Return (X, Y) of the center of cell containing provided text 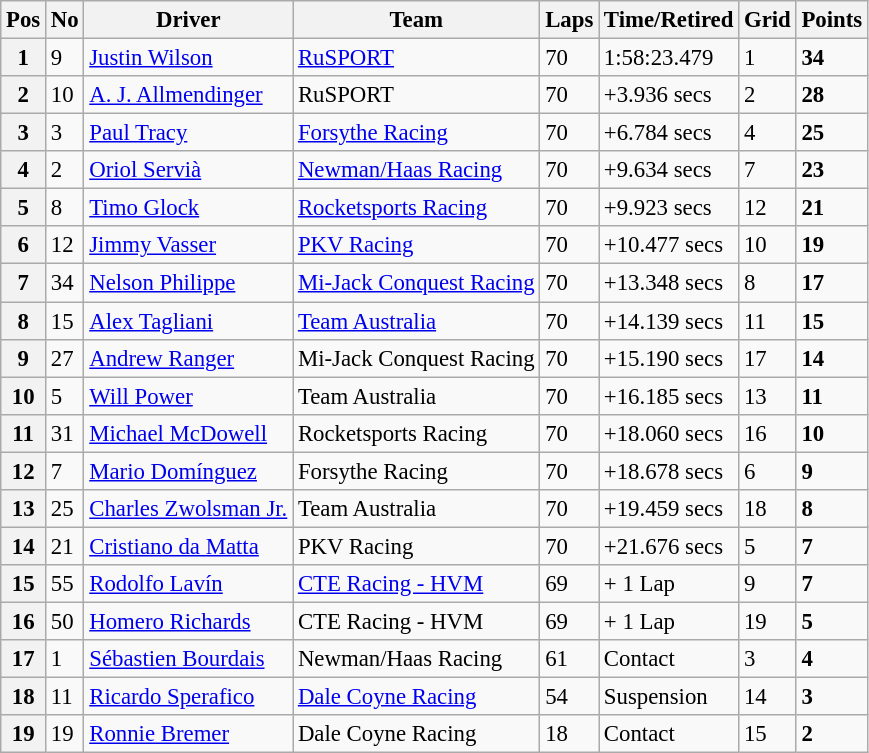
54 (570, 697)
No (65, 20)
23 (832, 170)
1:58:23.479 (669, 58)
Jimmy Vasser (188, 245)
28 (832, 95)
61 (570, 659)
Time/Retired (669, 20)
Sébastien Bourdais (188, 659)
+10.477 secs (669, 245)
Cristiano da Matta (188, 546)
Homero Richards (188, 621)
Mario Domínguez (188, 471)
+14.139 secs (669, 321)
Pos (24, 20)
+18.060 secs (669, 433)
Alex Tagliani (188, 321)
Charles Zwolsman Jr. (188, 509)
Will Power (188, 396)
A. J. Allmendinger (188, 95)
Rodolfo Lavín (188, 584)
+21.676 secs (669, 546)
Ronnie Bremer (188, 734)
+18.678 secs (669, 471)
Driver (188, 20)
+6.784 secs (669, 133)
Timo Glock (188, 208)
Team (416, 20)
+9.634 secs (669, 170)
Nelson Philippe (188, 283)
Michael McDowell (188, 433)
Oriol Servià (188, 170)
Laps (570, 20)
Paul Tracy (188, 133)
Justin Wilson (188, 58)
Points (832, 20)
27 (65, 358)
Andrew Ranger (188, 358)
+3.936 secs (669, 95)
Grid (768, 20)
50 (65, 621)
+9.923 secs (669, 208)
+16.185 secs (669, 396)
+19.459 secs (669, 509)
31 (65, 433)
55 (65, 584)
Suspension (669, 697)
Ricardo Sperafico (188, 697)
+15.190 secs (669, 358)
+13.348 secs (669, 283)
